For the text-containing cell, return its midpoint in [X, Y] coordinate format. 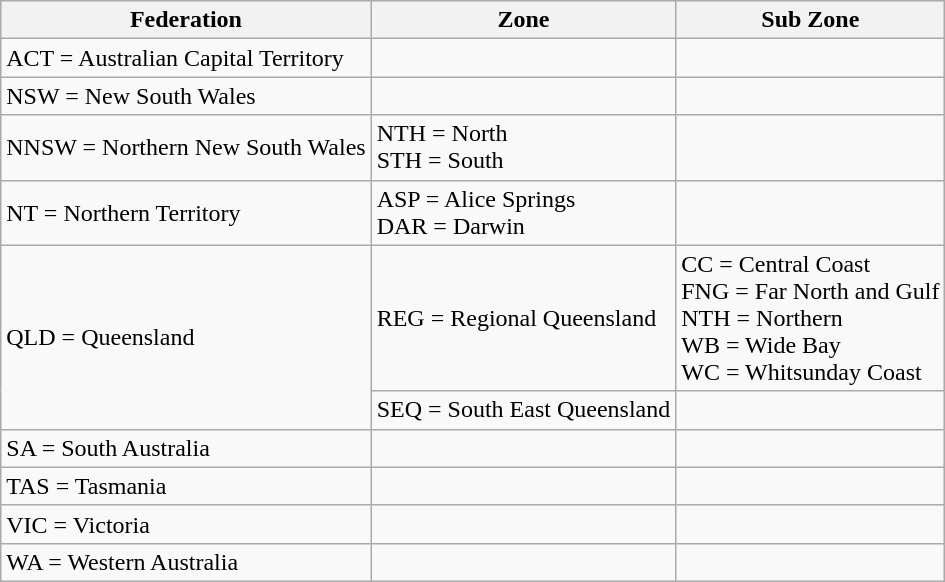
SEQ = South East Queensland [524, 410]
Zone [524, 20]
NSW = New South Wales [186, 96]
CC = Central CoastFNG = Far North and GulfNTH = NorthernWB = Wide BayWC = Whitsunday Coast [810, 318]
SA = South Australia [186, 448]
NT = Northern Territory [186, 212]
TAS = Tasmania [186, 486]
WA = Western Australia [186, 562]
NNSW = Northern New South Wales [186, 148]
Federation [186, 20]
ASP = Alice Springs DAR = Darwin [524, 212]
REG = Regional Queensland [524, 318]
QLD = Queensland [186, 337]
ACT = Australian Capital Territory [186, 58]
Sub Zone [810, 20]
VIC = Victoria [186, 524]
NTH = North STH = South [524, 148]
